Extract the (x, y) coordinate from the center of the cell holding the provided text.  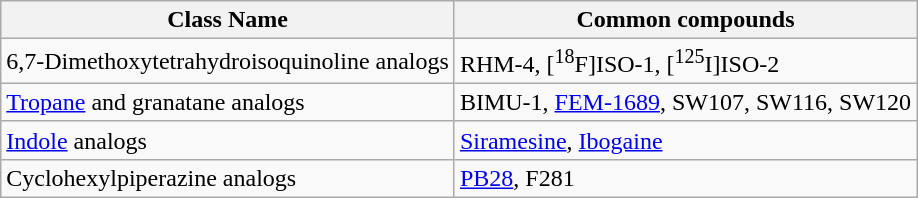
Siramesine, Ibogaine (685, 140)
PB28, F281 (685, 178)
RHM-4, [18F]ISO-1, [125I]ISO-2 (685, 62)
6,7-Dimethoxytetrahydroisoquinoline analogs (228, 62)
Indole analogs (228, 140)
Common compounds (685, 20)
Tropane and granatane analogs (228, 102)
Class Name (228, 20)
Cyclohexylpiperazine analogs (228, 178)
BIMU-1, FEM-1689, SW107, SW116, SW120 (685, 102)
